Return the [x, y] coordinate for the center point of the cell that contains the specified text.  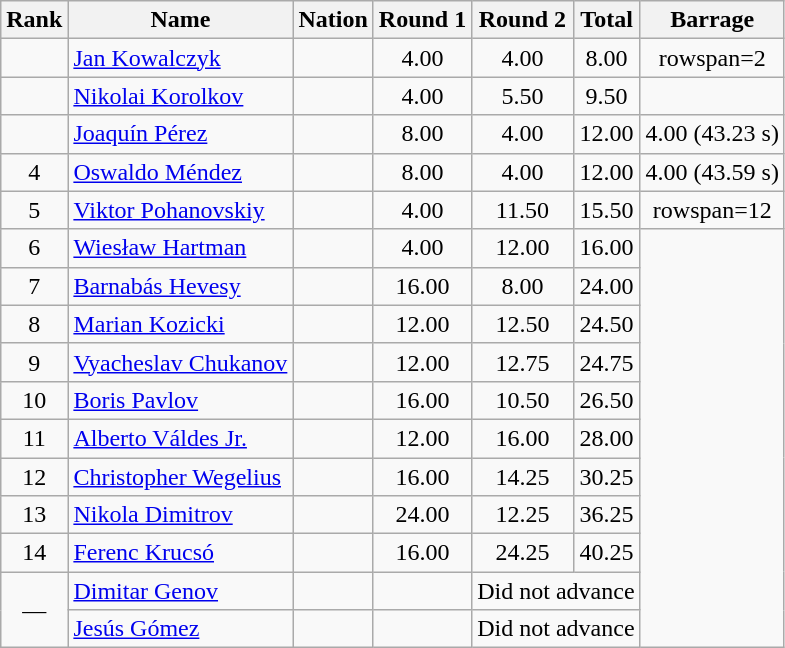
rowspan=12 [712, 210]
10 [34, 400]
36.25 [606, 515]
Jan Kowalczyk [180, 58]
Wiesław Hartman [180, 248]
Viktor Pohanovskiy [180, 210]
15.50 [606, 210]
12 [34, 477]
14.25 [522, 477]
6 [34, 248]
Ferenc Krucsó [180, 553]
Barnabás Hevesy [180, 286]
12.75 [522, 362]
Marian Kozicki [180, 324]
9.50 [606, 96]
— [34, 610]
10.50 [522, 400]
Christopher Wegelius [180, 477]
Nikolai Korolkov [180, 96]
Jesús Gómez [180, 629]
Name [180, 20]
13 [34, 515]
Boris Pavlov [180, 400]
5 [34, 210]
24.25 [522, 553]
8 [34, 324]
4 [34, 172]
24.50 [606, 324]
Oswaldo Méndez [180, 172]
Barrage [712, 20]
11.50 [522, 210]
Joaquín Pérez [180, 134]
Nikola Dimitrov [180, 515]
Total [606, 20]
Dimitar Genov [180, 591]
12.50 [522, 324]
9 [34, 362]
40.25 [606, 553]
Round 2 [522, 20]
28.00 [606, 438]
rowspan=2 [712, 58]
Alberto Váldes Jr. [180, 438]
26.50 [606, 400]
14 [34, 553]
Nation [333, 20]
7 [34, 286]
4.00 (43.23 s) [712, 134]
4.00 (43.59 s) [712, 172]
5.50 [522, 96]
12.25 [522, 515]
11 [34, 438]
30.25 [606, 477]
Vyacheslav Chukanov [180, 362]
Round 1 [422, 20]
24.75 [606, 362]
Rank [34, 20]
